Capture the cell that displays the provided text and extract its [X, Y] central coordinate. 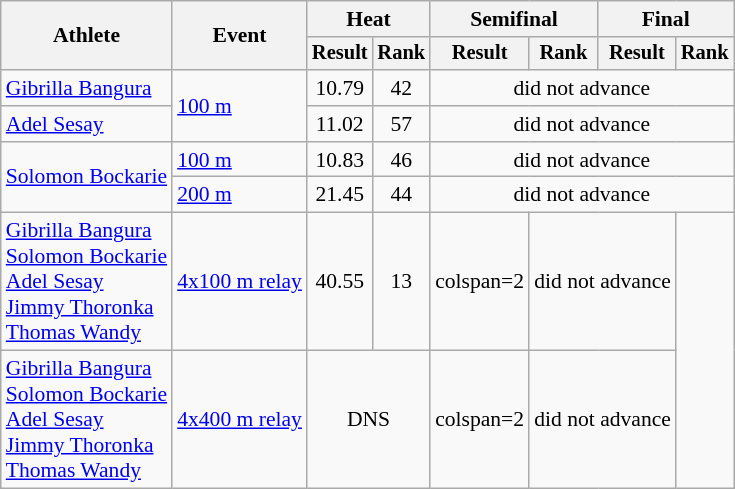
10.83 [340, 160]
Semifinal [514, 19]
200 m [240, 195]
13 [402, 282]
21.45 [340, 195]
Final [666, 19]
11.02 [340, 124]
Adel Sesay [86, 124]
40.55 [340, 282]
Athlete [86, 36]
46 [402, 160]
57 [402, 124]
Heat [368, 19]
10.79 [340, 88]
4x100 m relay [240, 282]
Event [240, 36]
42 [402, 88]
44 [402, 195]
Solomon Bockarie [86, 178]
4x400 m relay [240, 420]
DNS [368, 420]
Gibrilla Bangura [86, 88]
